Identify which cell holds the provided text, then report its [x, y] central coordinate. 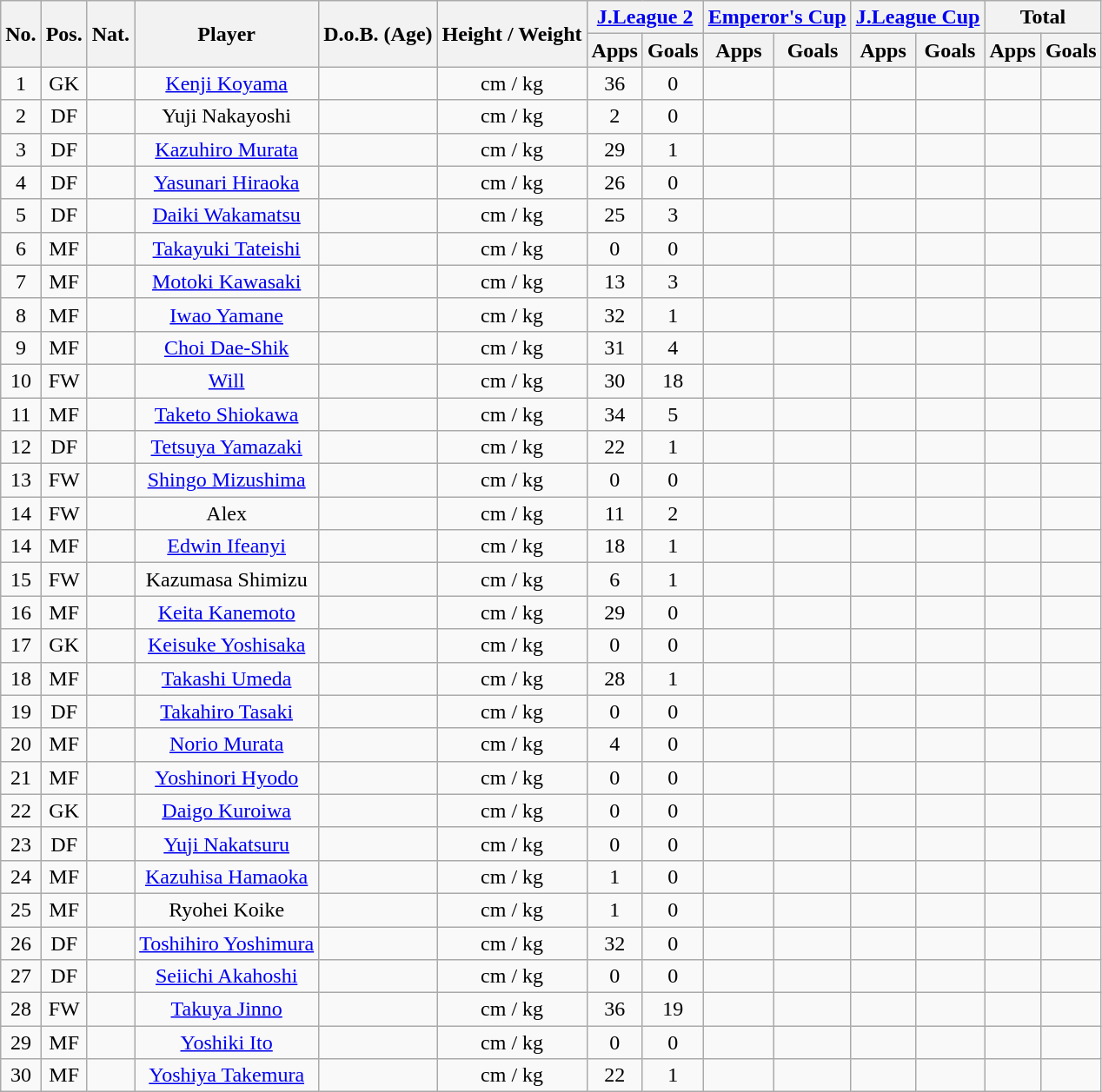
10 [21, 381]
J.League 2 [645, 17]
Yoshiya Takemura [227, 1075]
Iwao Yamane [227, 314]
No. [21, 34]
Daiki Wakamatsu [227, 215]
Pos. [64, 34]
7 [21, 281]
Seiichi Akahoshi [227, 976]
Takayuki Tateishi [227, 248]
Player [227, 34]
12 [21, 447]
D.o.B. (Age) [378, 34]
Total [1043, 17]
Emperor's Cup [777, 17]
Yasunari Hiraoka [227, 182]
Height / Weight [512, 34]
Yuji Nakayoshi [227, 116]
24 [21, 877]
8 [21, 314]
Nat. [110, 34]
Kenji Koyama [227, 83]
Takahiro Tasaki [227, 711]
J.League Cup [918, 17]
Alex [227, 513]
Shingo Mizushima [227, 480]
34 [614, 414]
Yuji Nakatsuru [227, 844]
20 [21, 745]
Takuya Jinno [227, 1009]
23 [21, 844]
15 [21, 579]
Yoshiki Ito [227, 1042]
Taketo Shiokawa [227, 414]
Kazuhiro Murata [227, 149]
Choi Dae-Shik [227, 347]
9 [21, 347]
17 [21, 645]
21 [21, 778]
Edwin Ifeanyi [227, 546]
Toshihiro Yoshimura [227, 943]
Motoki Kawasaki [227, 281]
Ryohei Koike [227, 910]
Keisuke Yoshisaka [227, 645]
Daigo Kuroiwa [227, 811]
Will [227, 381]
Takashi Umeda [227, 678]
Kazuhisa Hamaoka [227, 877]
Yoshinori Hyodo [227, 778]
Kazumasa Shimizu [227, 579]
31 [614, 347]
27 [21, 976]
Tetsuya Yamazaki [227, 447]
Norio Murata [227, 745]
16 [21, 612]
Keita Kanemoto [227, 612]
